Detect which cell encompasses the target text, then output its [X, Y] center coordinate. 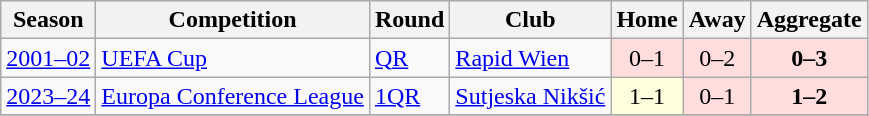
1–2 [809, 96]
Sutjeska Nikšić [530, 96]
Competition [233, 20]
Home [647, 20]
UEFA Cup [233, 58]
2023–24 [48, 96]
0–2 [717, 58]
QR [409, 58]
0–3 [809, 58]
Europa Conference League [233, 96]
Season [48, 20]
Round [409, 20]
Rapid Wien [530, 58]
2001–02 [48, 58]
Aggregate [809, 20]
1QR [409, 96]
Club [530, 20]
Away [717, 20]
1–1 [647, 96]
